Detect which cell encompasses the target text, then output its [x, y] center coordinate. 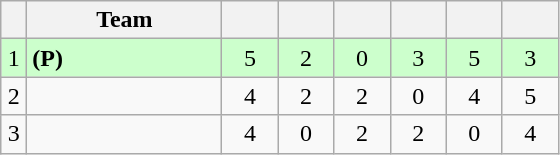
(P) [124, 58]
Team [124, 20]
1 [14, 58]
